Scan for the cell matching the given text and deliver its (X, Y) coordinate at center. 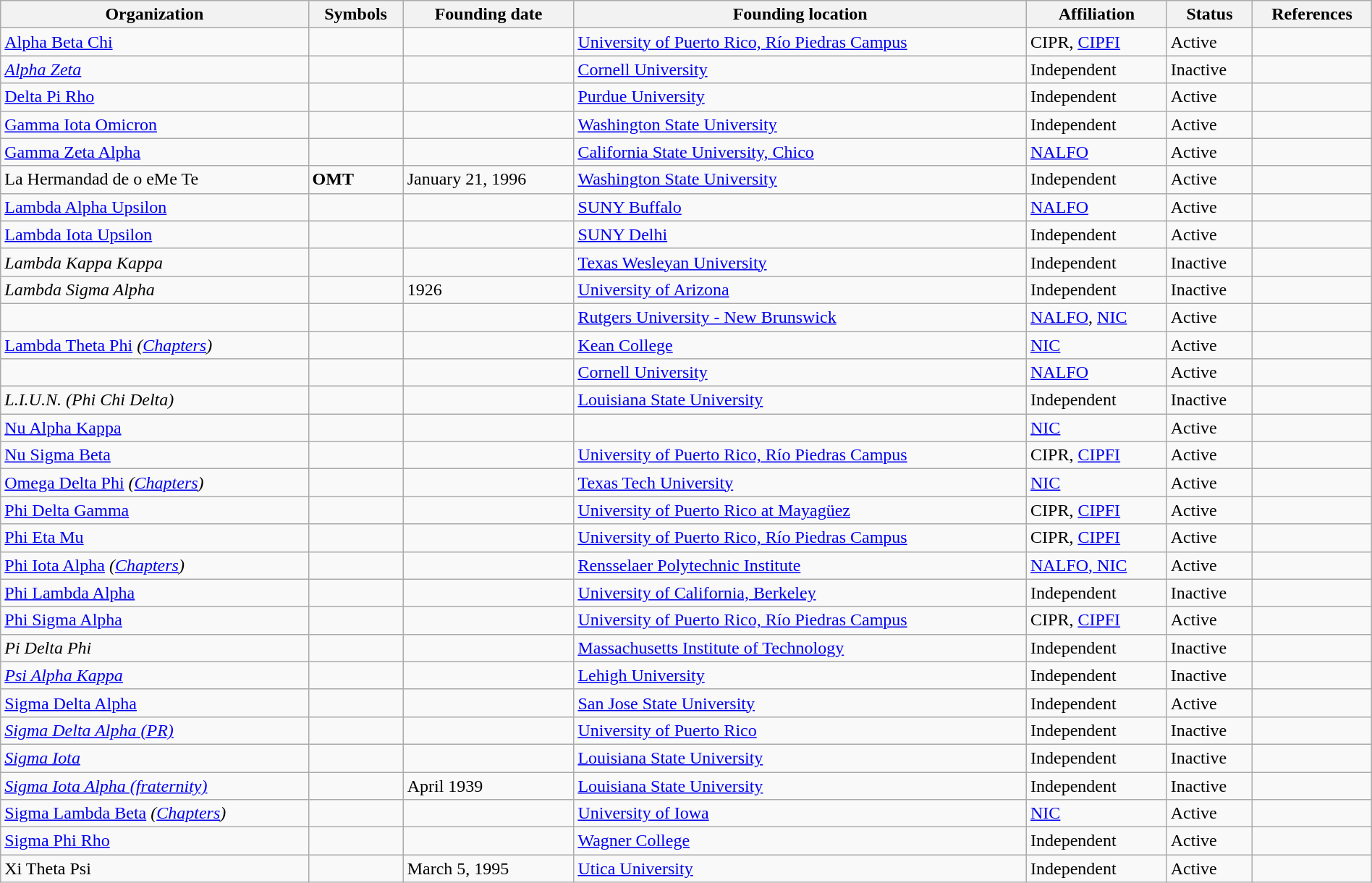
March 5, 1995 (488, 869)
Pi Delta Phi (155, 648)
Alpha Zeta (155, 69)
Sigma Iota Alpha (fraternity) (155, 785)
University of Puerto Rico at Mayagüez (800, 510)
Phi Iota Alpha (Chapters) (155, 565)
January 21, 1996 (488, 179)
Affiliation (1097, 14)
Founding location (800, 14)
Purdue University (800, 97)
Kean College (800, 345)
L.I.U.N. (Phi Chi Delta) (155, 400)
Lambda Iota Upsilon (155, 235)
Xi Theta Psi (155, 869)
Texas Tech University (800, 483)
OMT (356, 179)
1926 (488, 290)
Phi Delta Gamma (155, 510)
Phi Sigma Alpha (155, 620)
References (1312, 14)
University of Puerto Rico (800, 730)
University of Arizona (800, 290)
Rensselaer Polytechnic Institute (800, 565)
Nu Alpha Kappa (155, 428)
Alpha Beta Chi (155, 42)
Sigma Lambda Beta (Chapters) (155, 814)
Wagner College (800, 841)
April 1939 (488, 785)
University of California, Berkeley (800, 593)
Sigma Iota (155, 758)
Symbols (356, 14)
SUNY Buffalo (800, 207)
Phi Lambda Alpha (155, 593)
Rutgers University - New Brunswick (800, 317)
Sigma Phi Rho (155, 841)
Massachusetts Institute of Technology (800, 648)
Lambda Alpha Upsilon (155, 207)
Status (1210, 14)
Psi Alpha Kappa (155, 675)
Omega Delta Phi (Chapters) (155, 483)
California State University, Chico (800, 152)
Sigma Delta Alpha (155, 703)
Lambda Kappa Kappa (155, 262)
Phi Eta Mu (155, 538)
Gamma Zeta Alpha (155, 152)
Founding date (488, 14)
SUNY Delhi (800, 235)
Utica University (800, 869)
Gamma Iota Omicron (155, 124)
San Jose State University (800, 703)
La Hermandad de o eMe Te (155, 179)
Lambda Theta Phi (Chapters) (155, 345)
Lehigh University (800, 675)
Delta Pi Rho (155, 97)
Lambda Sigma Alpha (155, 290)
Organization (155, 14)
Sigma Delta Alpha (PR) (155, 730)
University of Iowa (800, 814)
Texas Wesleyan University (800, 262)
Nu Sigma Beta (155, 455)
